Output the (x, y) coordinate of the center of the cell containing the given text.  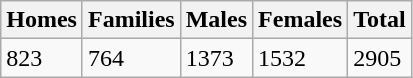
1373 (216, 58)
764 (131, 58)
823 (42, 58)
Females (300, 20)
Males (216, 20)
Total (380, 20)
Families (131, 20)
1532 (300, 58)
Homes (42, 20)
2905 (380, 58)
